Detect which cell encompasses the target text, then output its (x, y) center coordinate. 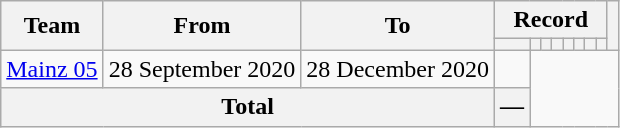
28 December 2020 (398, 69)
To (398, 26)
Mainz 05 (52, 69)
Record (550, 20)
— (512, 107)
Total (248, 107)
28 September 2020 (202, 69)
From (202, 26)
Team (52, 26)
